From the cell containing the given text, extract its center point as (x, y) coordinate. 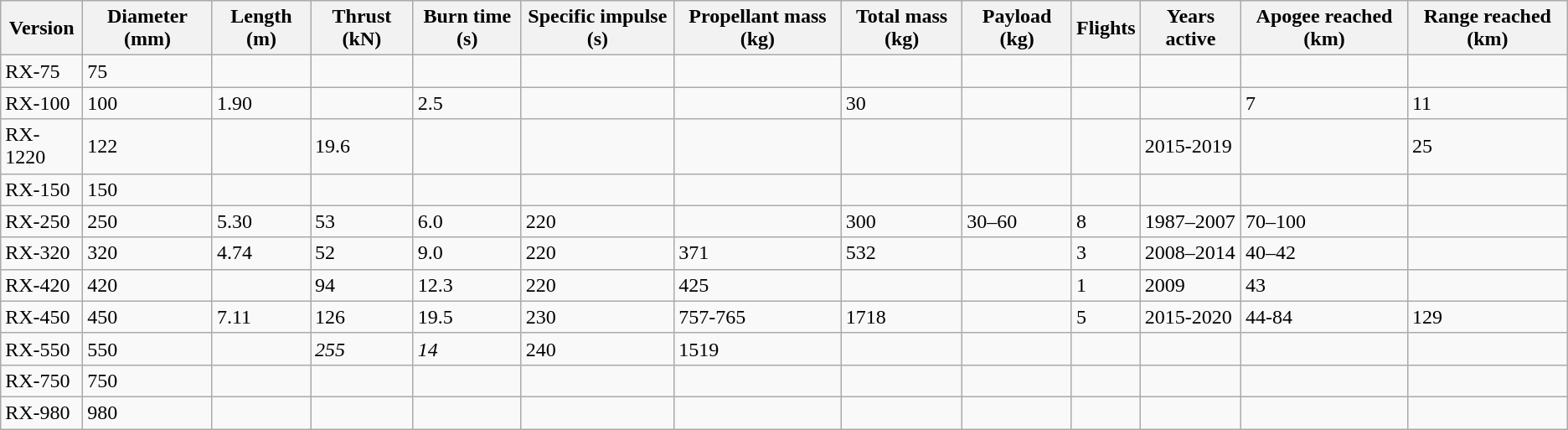
230 (597, 317)
320 (147, 253)
750 (147, 381)
Range reached (km) (1488, 28)
Version (42, 28)
52 (362, 253)
RX-980 (42, 412)
30 (901, 103)
150 (147, 189)
126 (362, 317)
43 (1325, 285)
RX-750 (42, 381)
5 (1106, 317)
RX-1220 (42, 146)
2015-2019 (1190, 146)
RX-100 (42, 103)
Total mass (kg) (901, 28)
19.5 (467, 317)
Length (m) (261, 28)
94 (362, 285)
11 (1488, 103)
450 (147, 317)
2015-2020 (1190, 317)
Flights (1106, 28)
Propellant mass (kg) (758, 28)
7 (1325, 103)
371 (758, 253)
25 (1488, 146)
RX-550 (42, 349)
420 (147, 285)
2009 (1190, 285)
RX-450 (42, 317)
RX-320 (42, 253)
240 (597, 349)
6.0 (467, 221)
Burn time (s) (467, 28)
9.0 (467, 253)
44-84 (1325, 317)
19.6 (362, 146)
53 (362, 221)
300 (901, 221)
3 (1106, 253)
1987–2007 (1190, 221)
RX-75 (42, 71)
Apogee reached (km) (1325, 28)
12.3 (467, 285)
5.30 (261, 221)
1.90 (261, 103)
14 (467, 349)
Years active (1190, 28)
70–100 (1325, 221)
30–60 (1017, 221)
RX-150 (42, 189)
40–42 (1325, 253)
2.5 (467, 103)
4.74 (261, 253)
75 (147, 71)
255 (362, 349)
Diameter (mm) (147, 28)
122 (147, 146)
1718 (901, 317)
425 (758, 285)
2008–2014 (1190, 253)
Thrust (kN) (362, 28)
129 (1488, 317)
RX-250 (42, 221)
550 (147, 349)
100 (147, 103)
980 (147, 412)
RX-420 (42, 285)
8 (1106, 221)
Specific impulse (s) (597, 28)
1519 (758, 349)
7.11 (261, 317)
757-765 (758, 317)
250 (147, 221)
532 (901, 253)
1 (1106, 285)
Payload (kg) (1017, 28)
